From the cell containing the given text, extract its center point as (X, Y) coordinate. 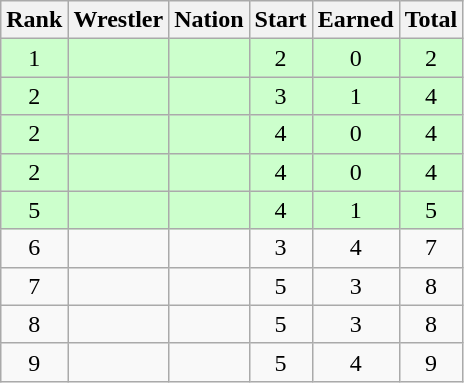
6 (34, 248)
Total (431, 20)
Wrestler (118, 20)
Start (280, 20)
Rank (34, 20)
Nation (209, 20)
Earned (356, 20)
